Locate the cell with the specified text and output its [X, Y] center coordinate. 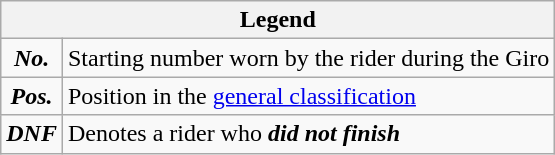
Starting number worn by the rider during the Giro [308, 58]
DNF [32, 134]
No. [32, 58]
Legend [278, 20]
Pos. [32, 96]
Position in the general classification [308, 96]
Denotes a rider who did not finish [308, 134]
